Extract the (X, Y) coordinate from the center of the cell holding the provided text.  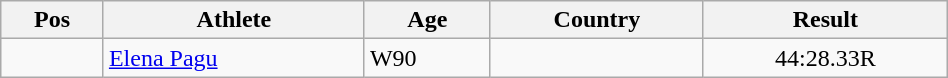
Elena Pagu (234, 58)
Country (596, 20)
Athlete (234, 20)
Pos (52, 20)
W90 (427, 58)
Age (427, 20)
44:28.33R (825, 58)
Result (825, 20)
